Capture the cell that displays the provided text and extract its [x, y] central coordinate. 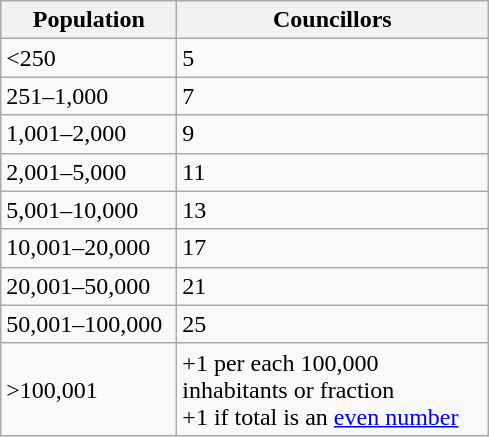
Population [89, 20]
251–1,000 [89, 96]
1,001–2,000 [89, 134]
5,001–10,000 [89, 210]
>100,001 [89, 389]
50,001–100,000 [89, 324]
+1 per each 100,000 inhabitants or fraction+1 if total is an even number [332, 389]
7 [332, 96]
13 [332, 210]
21 [332, 286]
<250 [89, 58]
20,001–50,000 [89, 286]
Councillors [332, 20]
25 [332, 324]
11 [332, 172]
9 [332, 134]
2,001–5,000 [89, 172]
17 [332, 248]
10,001–20,000 [89, 248]
5 [332, 58]
